Scan for the cell matching the given text and deliver its (x, y) coordinate at center. 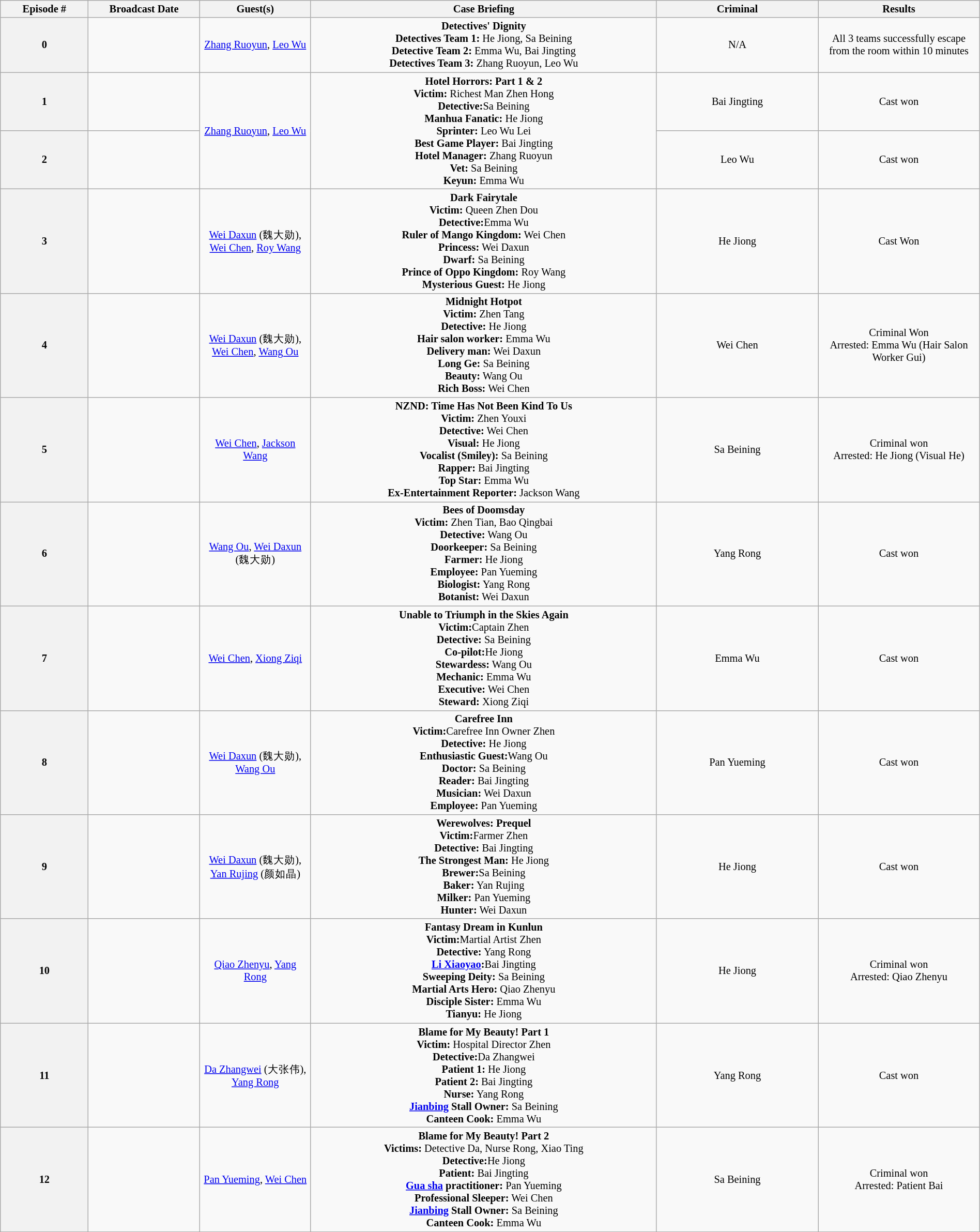
11 (44, 1075)
Wei Daxun (魏大勋), Wang Ou (255, 763)
0 (44, 45)
Wei Chen, Xiong Ziqi (255, 658)
Results (899, 9)
10 (44, 971)
1 (44, 101)
Criminal wonArrested: He Jiong (Visual He) (899, 450)
Da Zhangwei (大张伟), Yang Rong (255, 1075)
Pan Yueming (737, 763)
Emma Wu (737, 658)
8 (44, 763)
Criminal wonArrested: Qiao Zhenyu (899, 971)
Leo Wu (737, 159)
3 (44, 241)
Case Briefing (484, 9)
2 (44, 159)
Detectives' DignityDetectives Team 1: He Jiong, Sa BeiningDetective Team 2: Emma Wu, Bai JingtingDetectives Team 3: Zhang Ruoyun, Leo Wu (484, 45)
12 (44, 1179)
Wei Daxun (魏大勋), Wei Chen, Roy Wang (255, 241)
N/A (737, 45)
Wei Daxun (魏大勋), Wei Chen, Wang Ou (255, 345)
Episode # (44, 9)
9 (44, 866)
Wei Chen, Jackson Wang (255, 450)
Bai Jingting (737, 101)
4 (44, 345)
Criminal WonArrested: Emma Wu (Hair Salon Worker Gui) (899, 345)
Pan Yueming, Wei Chen (255, 1179)
7 (44, 658)
Criminal (737, 9)
5 (44, 450)
Guest(s) (255, 9)
6 (44, 554)
Cast Won (899, 241)
Criminal wonArrested: Patient Bai (899, 1179)
Wei Daxun (魏大勋), Yan Rujing (颜如晶) (255, 866)
All 3 teams successfully escape from the room within 10 minutes (899, 45)
Qiao Zhenyu, Yang Rong (255, 971)
Broadcast Date (144, 9)
Wei Chen (737, 345)
Wang Ou, Wei Daxun (魏大勋) (255, 554)
